Identify which cell holds the provided text, then report its (X, Y) central coordinate. 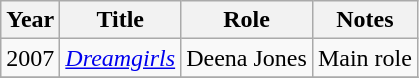
Year (30, 20)
Main role (364, 58)
Deena Jones (247, 58)
Notes (364, 20)
Title (120, 20)
Dreamgirls (120, 58)
Role (247, 20)
2007 (30, 58)
